Capture the cell that displays the provided text and extract its [X, Y] central coordinate. 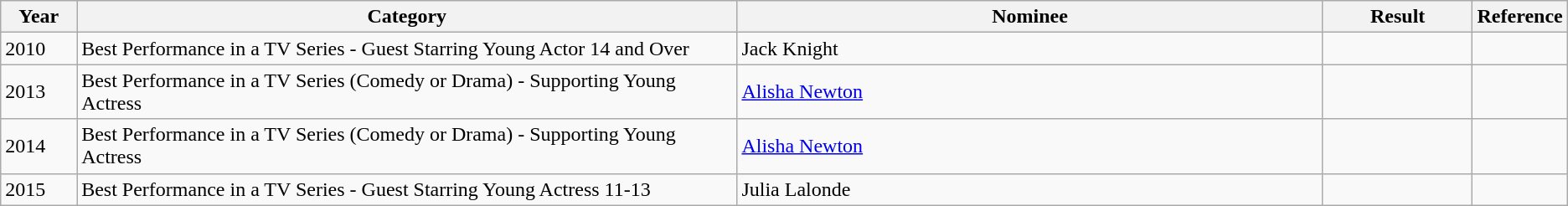
Reference [1519, 17]
Nominee [1030, 17]
Best Performance in a TV Series - Guest Starring Young Actress 11-13 [407, 189]
Category [407, 17]
2015 [39, 189]
2013 [39, 92]
2010 [39, 49]
Best Performance in a TV Series - Guest Starring Young Actor 14 and Over [407, 49]
Julia Lalonde [1030, 189]
Jack Knight [1030, 49]
Result [1397, 17]
Year [39, 17]
2014 [39, 146]
